Detect which cell encompasses the target text, then output its [X, Y] center coordinate. 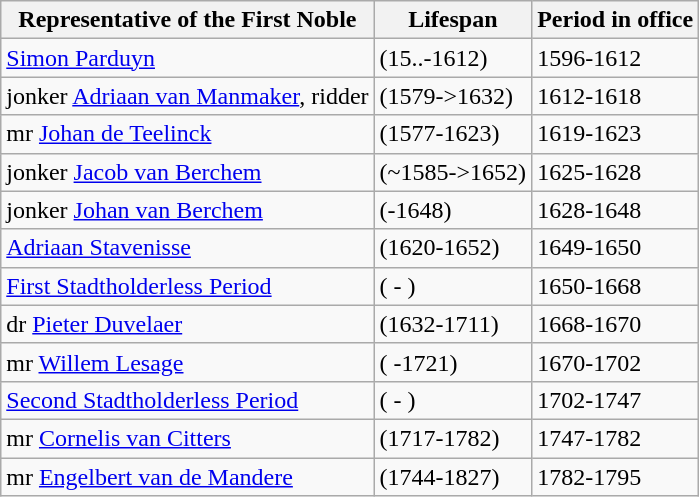
(1579->1632) [453, 96]
1596-1612 [616, 58]
1702-1747 [616, 400]
(1620-1652) [453, 248]
( -1721) [453, 362]
(1744-1827) [453, 477]
1649-1650 [616, 248]
(1632-1711) [453, 324]
jonker Adriaan van Manmaker, ridder [188, 96]
mr Willem Lesage [188, 362]
1670-1702 [616, 362]
Period in office [616, 20]
1650-1668 [616, 286]
jonker Jacob van Berchem [188, 172]
(~1585->1652) [453, 172]
mr Engelbert van de Mandere [188, 477]
1782-1795 [616, 477]
1628-1648 [616, 210]
mr Johan de Teelinck [188, 134]
Simon Parduyn [188, 58]
(1577-1623) [453, 134]
Lifespan [453, 20]
1668-1670 [616, 324]
Adriaan Stavenisse [188, 248]
jonker Johan van Berchem [188, 210]
(15..-1612) [453, 58]
1625-1628 [616, 172]
Second Stadtholderless Period [188, 400]
1619-1623 [616, 134]
(1717-1782) [453, 438]
dr Pieter Duvelaer [188, 324]
Representative of the First Noble [188, 20]
1747-1782 [616, 438]
First Stadtholderless Period [188, 286]
mr Cornelis van Citters [188, 438]
1612-1618 [616, 96]
(-1648) [453, 210]
